Locate the cell with the specified text and output its [x, y] center coordinate. 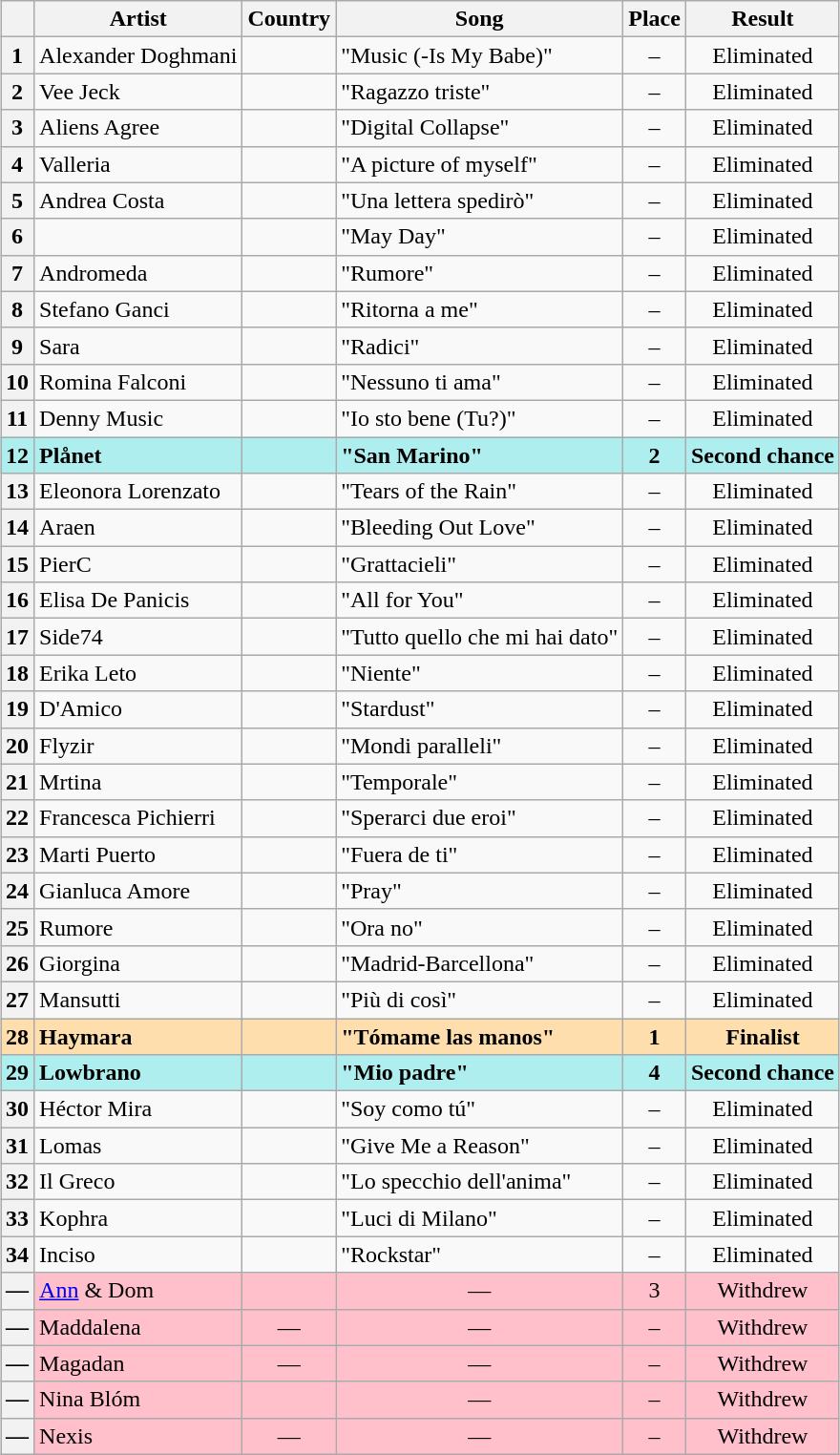
21 [17, 782]
Vee Jeck [138, 92]
"Soy como tú" [479, 1109]
Valleria [138, 164]
5 [17, 200]
"Tómame las manos" [479, 1036]
Haymara [138, 1036]
"Music (-Is My Babe)" [479, 55]
"Nessuno ti ama" [479, 382]
15 [17, 564]
Ann & Dom [138, 1291]
26 [17, 963]
"Give Me a Reason" [479, 1146]
16 [17, 601]
"Tears of the Rain" [479, 492]
Héctor Mira [138, 1109]
Side74 [138, 637]
Andromeda [138, 273]
"Ragazzo triste" [479, 92]
"Bleeding Out Love" [479, 528]
"Ora no" [479, 927]
Mrtina [138, 782]
Finalist [762, 1036]
27 [17, 1000]
29 [17, 1073]
Elisa De Panicis [138, 601]
22 [17, 818]
Magadan [138, 1363]
"Mio padre" [479, 1073]
12 [17, 455]
24 [17, 891]
Erika Leto [138, 673]
"Niente" [479, 673]
"Lo specchio dell'anima" [479, 1182]
Aliens Agree [138, 128]
28 [17, 1036]
Il Greco [138, 1182]
25 [17, 927]
7 [17, 273]
PierC [138, 564]
20 [17, 746]
11 [17, 418]
Kophra [138, 1218]
"Rockstar" [479, 1255]
"Tutto quello che mi hai dato" [479, 637]
10 [17, 382]
Giorgina [138, 963]
Sara [138, 346]
D'Amico [138, 709]
"A picture of myself" [479, 164]
"Io sto bene (Tu?)" [479, 418]
"Madrid-Barcellona" [479, 963]
Marti Puerto [138, 854]
"All for You" [479, 601]
Result [762, 19]
Lowbrano [138, 1073]
"San Marino" [479, 455]
8 [17, 309]
19 [17, 709]
Inciso [138, 1255]
"Stardust" [479, 709]
"Rumore" [479, 273]
Flyzir [138, 746]
30 [17, 1109]
9 [17, 346]
Araen [138, 528]
34 [17, 1255]
Stefano Ganci [138, 309]
"Pray" [479, 891]
32 [17, 1182]
Eleonora Lorenzato [138, 492]
Francesca Pichierri [138, 818]
Place [655, 19]
"Radici" [479, 346]
13 [17, 492]
33 [17, 1218]
Country [289, 19]
Rumore [138, 927]
"Digital Collapse" [479, 128]
Alexander Doghmani [138, 55]
18 [17, 673]
6 [17, 237]
"Sperarci due eroi" [479, 818]
Lomas [138, 1146]
"May Day" [479, 237]
Plånet [138, 455]
Andrea Costa [138, 200]
Nexis [138, 1436]
"Una lettera spedirò" [479, 200]
Artist [138, 19]
"Ritorna a me" [479, 309]
"Temporale" [479, 782]
Denny Music [138, 418]
"Luci di Milano" [479, 1218]
"Grattacieli" [479, 564]
Romina Falconi [138, 382]
"Più di così" [479, 1000]
Maddalena [138, 1327]
17 [17, 637]
Mansutti [138, 1000]
23 [17, 854]
"Mondi paralleli" [479, 746]
Gianluca Amore [138, 891]
14 [17, 528]
Nina Blóm [138, 1400]
"Fuera de ti" [479, 854]
31 [17, 1146]
Song [479, 19]
